Determine the [x, y] coordinate at the center of the cell enclosing the given text.  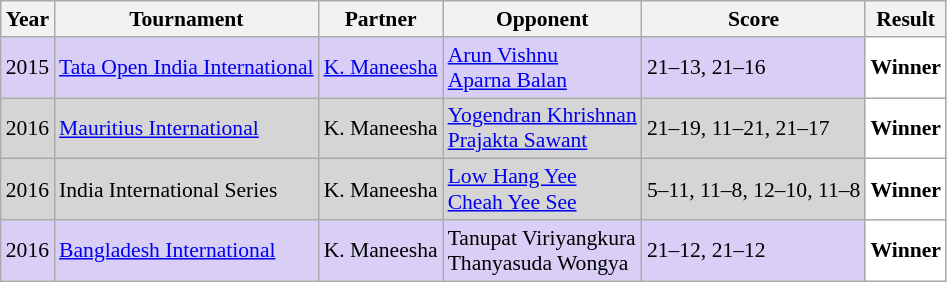
Tanupat Viriyangkura Thanyasuda Wongya [542, 250]
Bangladesh International [186, 250]
Arun Vishnu Aparna Balan [542, 68]
Tata Open India International [186, 68]
Result [906, 19]
Partner [381, 19]
Opponent [542, 19]
5–11, 11–8, 12–10, 11–8 [754, 190]
21–19, 11–21, 21–17 [754, 128]
Mauritius International [186, 128]
21–12, 21–12 [754, 250]
Yogendran Khrishnan Prajakta Sawant [542, 128]
India International Series [186, 190]
Score [754, 19]
Low Hang Yee Cheah Yee See [542, 190]
Tournament [186, 19]
2015 [28, 68]
Year [28, 19]
21–13, 21–16 [754, 68]
